From the cell containing the given text, extract its center point as (x, y) coordinate. 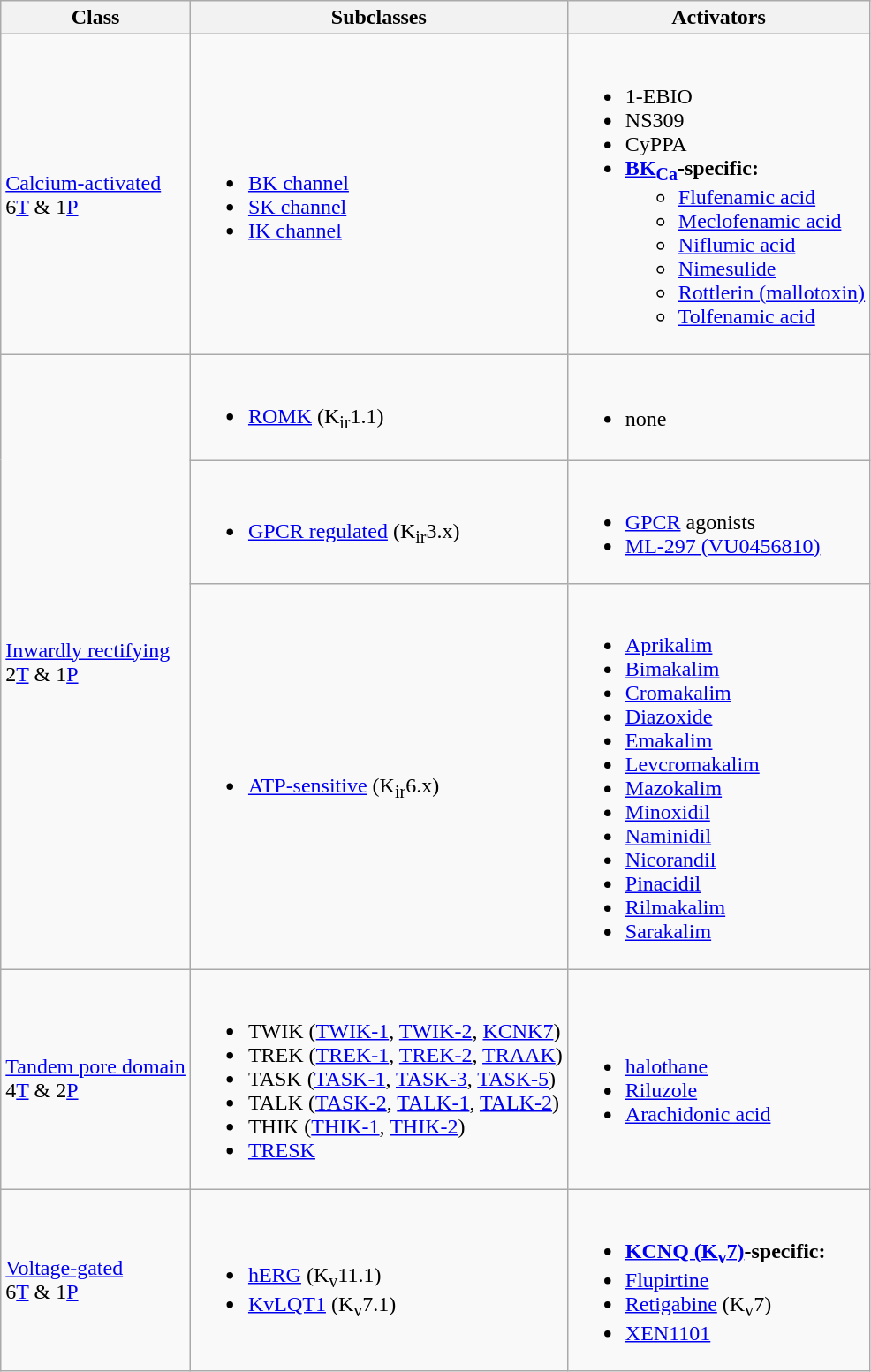
1-EBIONS309CyPPABKCa-specific:Flufenamic acidMeclofenamic acidNiflumic acidNimesulideRottlerin (mallotoxin)Tolfenamic acid (718, 194)
hERG (Kv11.1)KvLQT1 (Kv7.1) (378, 1281)
Activators (718, 18)
TWIK (TWIK-1, TWIK-2, KCNK7)TREK (TREK-1, TREK-2, TRAAK)TASK (TASK-1, TASK-3, TASK-5)TALK (TASK-2, TALK-1, TALK-2)THIK (THIK-1, THIK-2)TRESK (378, 1080)
AprikalimBimakalimCromakalimDiazoxideEmakalimLevcromakalimMazokalimMinoxidilNaminidilNicorandilPinacidilRilmakalimSarakalim (718, 777)
Voltage-gated6T & 1P (95, 1281)
halothaneRiluzoleArachidonic acid (718, 1080)
BK channelSK channelIK channel (378, 194)
ATP-sensitive (Kir6.x) (378, 777)
GPCR agonistsML-297 (VU0456810) (718, 521)
Class (95, 18)
none (718, 406)
Calcium-activated6T & 1P (95, 194)
GPCR regulated (Kir3.x) (378, 521)
Subclasses (378, 18)
KCNQ (Kv7)-specific:FlupirtineRetigabine (Kv7)XEN1101 (718, 1281)
ROMK (Kir1.1) (378, 406)
Inwardly rectifying2T & 1P (95, 662)
Tandem pore domain4T & 2P (95, 1080)
